From the cell containing the given text, extract its center point as [X, Y] coordinate. 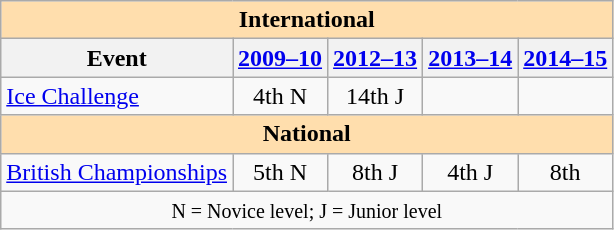
2012–13 [376, 58]
Ice Challenge [117, 96]
2009–10 [280, 58]
8th [566, 172]
National [307, 134]
International [307, 20]
4th J [470, 172]
British Championships [117, 172]
Event [117, 58]
14th J [376, 96]
2013–14 [470, 58]
N = Novice level; J = Junior level [307, 210]
8th J [376, 172]
5th N [280, 172]
2014–15 [566, 58]
4th N [280, 96]
